Identify which cell holds the provided text, then report its (x, y) central coordinate. 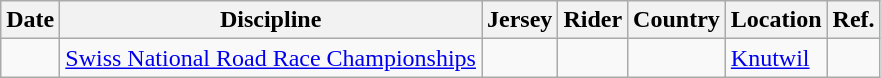
Location (776, 20)
Country (677, 20)
Date (30, 20)
Rider (593, 20)
Ref. (854, 20)
Swiss National Road Race Championships (271, 58)
Discipline (271, 20)
Jersey (520, 20)
Knutwil (776, 58)
